Identify which cell holds the provided text, then report its (x, y) central coordinate. 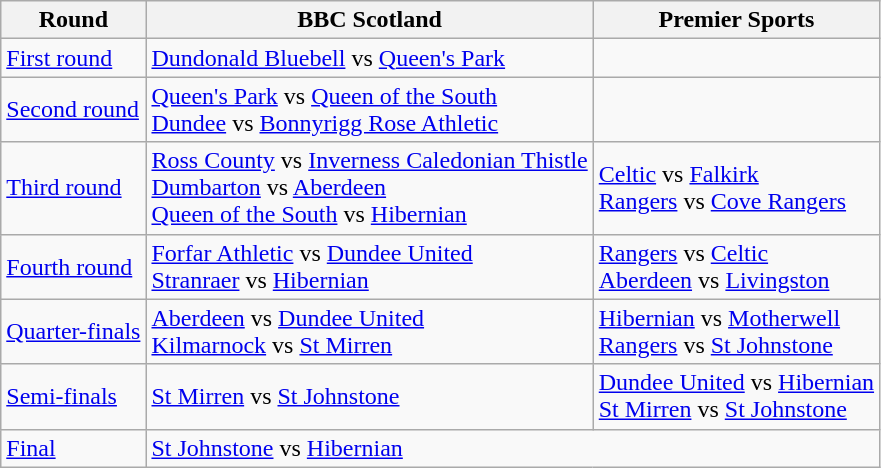
Second round (74, 110)
First round (74, 58)
Aberdeen vs Dundee UnitedKilmarnock vs St Mirren (370, 332)
Quarter-finals (74, 332)
Ross County vs Inverness Caledonian ThistleDumbarton vs AberdeenQueen of the South vs Hibernian (370, 188)
Rangers vs CelticAberdeen vs Livingston (736, 266)
St Mirren vs St Johnstone (370, 396)
Dundonald Bluebell vs Queen's Park (370, 58)
Third round (74, 188)
Round (74, 20)
Queen's Park vs Queen of the SouthDundee vs Bonnyrigg Rose Athletic (370, 110)
Dundee United vs HibernianSt Mirren vs St Johnstone (736, 396)
Hibernian vs MotherwellRangers vs St Johnstone (736, 332)
St Johnstone vs Hibernian (513, 448)
Forfar Athletic vs Dundee UnitedStranraer vs Hibernian (370, 266)
BBC Scotland (370, 20)
Final (74, 448)
Fourth round (74, 266)
Celtic vs FalkirkRangers vs Cove Rangers (736, 188)
Semi-finals (74, 396)
Premier Sports (736, 20)
